Capture the cell that displays the provided text and extract its [X, Y] central coordinate. 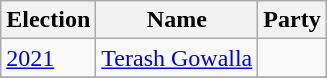
Party [292, 20]
2021 [48, 58]
Name [177, 20]
Election [48, 20]
Terash Gowalla [177, 58]
